Identify which cell holds the provided text, then report its (X, Y) central coordinate. 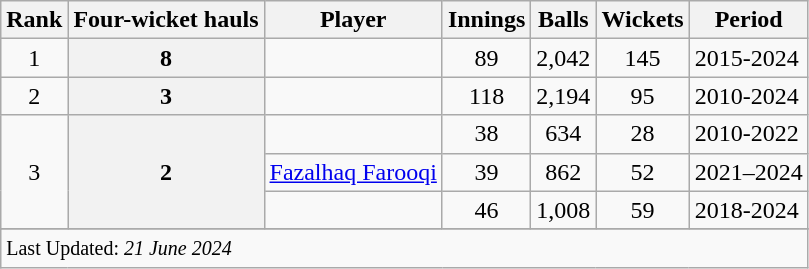
8 (166, 58)
145 (642, 58)
89 (486, 58)
118 (486, 96)
1 (34, 58)
Player (353, 20)
2,042 (564, 58)
2,194 (564, 96)
28 (642, 134)
Wickets (642, 20)
Rank (34, 20)
Last Updated: 21 June 2024 (404, 248)
Innings (486, 20)
2010-2024 (748, 96)
52 (642, 172)
2010-2022 (748, 134)
46 (486, 210)
Period (748, 20)
95 (642, 96)
59 (642, 210)
862 (564, 172)
Balls (564, 20)
1,008 (564, 210)
2015-2024 (748, 58)
38 (486, 134)
2018-2024 (748, 210)
Fazalhaq Farooqi (353, 172)
634 (564, 134)
2021–2024 (748, 172)
39 (486, 172)
Four-wicket hauls (166, 20)
